Identify which cell holds the provided text, then report its [X, Y] central coordinate. 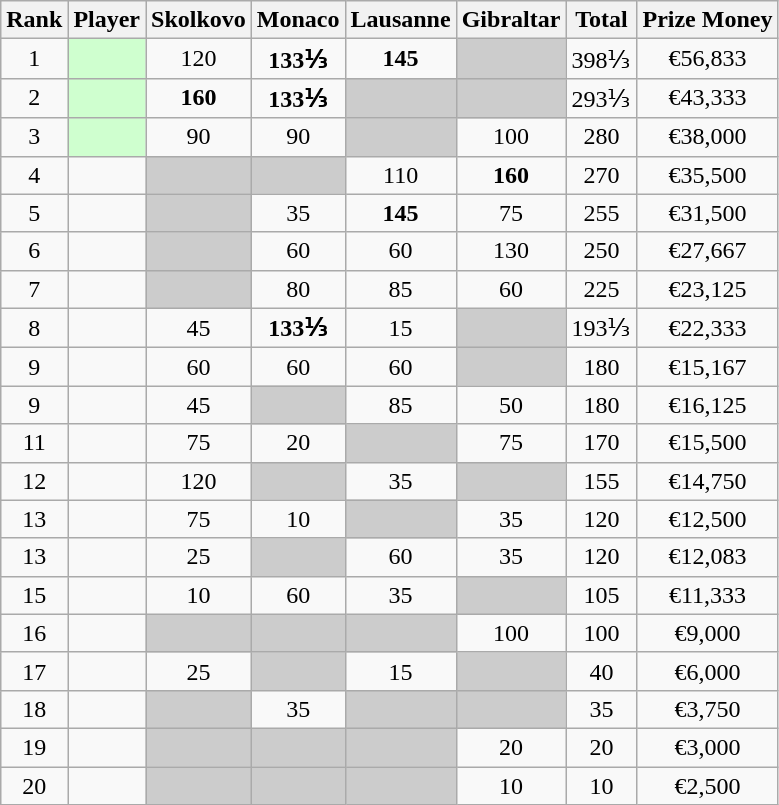
5 [34, 213]
105 [602, 595]
255 [602, 213]
16 [34, 633]
€23,125 [708, 289]
193⅓ [602, 328]
12 [34, 481]
€12,083 [708, 557]
3 [34, 137]
6 [34, 251]
Prize Money [708, 20]
€9,000 [708, 633]
130 [511, 251]
293⅓ [602, 98]
80 [298, 289]
170 [602, 443]
270 [602, 175]
Skolkovo [199, 20]
€16,125 [708, 405]
4 [34, 175]
17 [34, 671]
€35,500 [708, 175]
8 [34, 328]
7 [34, 289]
€38,000 [708, 137]
155 [602, 481]
€11,333 [708, 595]
€3,750 [708, 709]
225 [602, 289]
€31,500 [708, 213]
110 [400, 175]
€2,500 [708, 785]
398⅓ [602, 59]
18 [34, 709]
€56,833 [708, 59]
Rank [34, 20]
€27,667 [708, 251]
250 [602, 251]
€12,500 [708, 519]
280 [602, 137]
Monaco [298, 20]
11 [34, 443]
€22,333 [708, 328]
Player [107, 20]
€3,000 [708, 747]
€6,000 [708, 671]
50 [511, 405]
40 [602, 671]
€43,333 [708, 98]
€15,167 [708, 367]
Total [602, 20]
2 [34, 98]
€14,750 [708, 481]
€15,500 [708, 443]
19 [34, 747]
Lausanne [400, 20]
1 [34, 59]
Gibraltar [511, 20]
